Pinpoint the cell where the given text exists, returning its (x, y) midpoint coordinate. 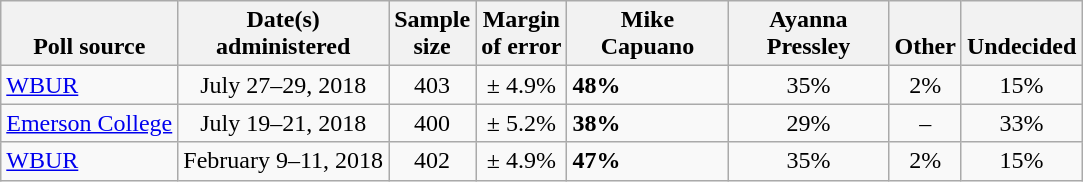
Other (925, 34)
July 19–21, 2018 (284, 123)
– (925, 123)
403 (432, 85)
July 27–29, 2018 (284, 85)
29% (808, 123)
Undecided (1021, 34)
Samplesize (432, 34)
48% (648, 85)
400 (432, 123)
Poll source (90, 34)
AyannaPressley (808, 34)
February 9–11, 2018 (284, 161)
Date(s)administered (284, 34)
Marginof error (522, 34)
402 (432, 161)
MikeCapuano (648, 34)
33% (1021, 123)
Emerson College (90, 123)
± 5.2% (522, 123)
38% (648, 123)
47% (648, 161)
